From the cell containing the given text, extract its center point as [x, y] coordinate. 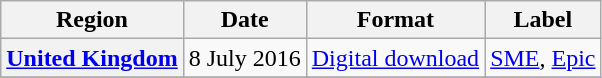
8 July 2016 [244, 58]
Label [543, 20]
Format [395, 20]
Date [244, 20]
Digital download [395, 58]
SME, Epic [543, 58]
United Kingdom [92, 58]
Region [92, 20]
